Locate the cell with the specified text and output its (x, y) center coordinate. 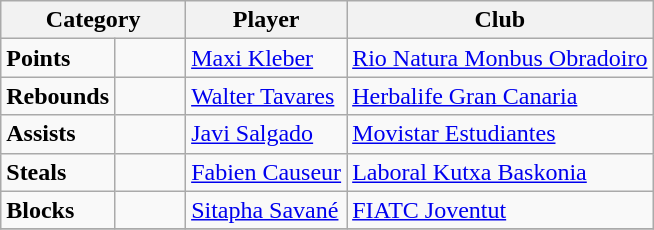
Movistar Estudiantes (500, 134)
Sitapha Savané (266, 210)
Walter Tavares (266, 96)
FIATC Joventut (500, 210)
Rio Natura Monbus Obradoiro (500, 58)
Points (58, 58)
Javi Salgado (266, 134)
Fabien Causeur (266, 172)
Player (266, 20)
Herbalife Gran Canaria (500, 96)
Maxi Kleber (266, 58)
Blocks (58, 210)
Rebounds (58, 96)
Laboral Kutxa Baskonia (500, 172)
Assists (58, 134)
Club (500, 20)
Steals (58, 172)
Category (94, 20)
